For the text-containing cell, return its midpoint in (X, Y) coordinate format. 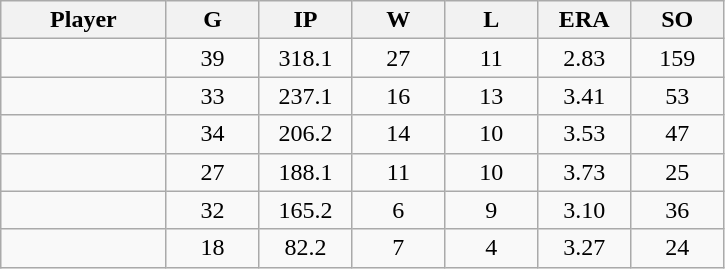
2.83 (584, 58)
237.1 (306, 96)
82.2 (306, 248)
32 (212, 210)
188.1 (306, 172)
25 (678, 172)
34 (212, 134)
206.2 (306, 134)
7 (398, 248)
3.27 (584, 248)
165.2 (306, 210)
ERA (584, 20)
3.41 (584, 96)
159 (678, 58)
3.73 (584, 172)
SO (678, 20)
39 (212, 58)
G (212, 20)
9 (492, 210)
14 (398, 134)
36 (678, 210)
16 (398, 96)
24 (678, 248)
6 (398, 210)
W (398, 20)
18 (212, 248)
53 (678, 96)
4 (492, 248)
318.1 (306, 58)
3.53 (584, 134)
3.10 (584, 210)
47 (678, 134)
IP (306, 20)
13 (492, 96)
Player (84, 20)
L (492, 20)
33 (212, 96)
